Return (X, Y) of the center of cell containing provided text 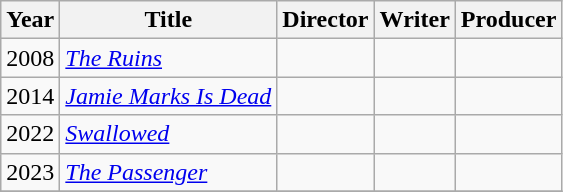
Year (30, 20)
Writer (414, 20)
Title (168, 20)
Jamie Marks Is Dead (168, 96)
Director (326, 20)
The Passenger (168, 172)
2008 (30, 58)
The Ruins (168, 58)
2014 (30, 96)
Swallowed (168, 134)
2023 (30, 172)
2022 (30, 134)
Producer (508, 20)
